Return the [x, y] coordinate for the center point of the cell that contains the specified text.  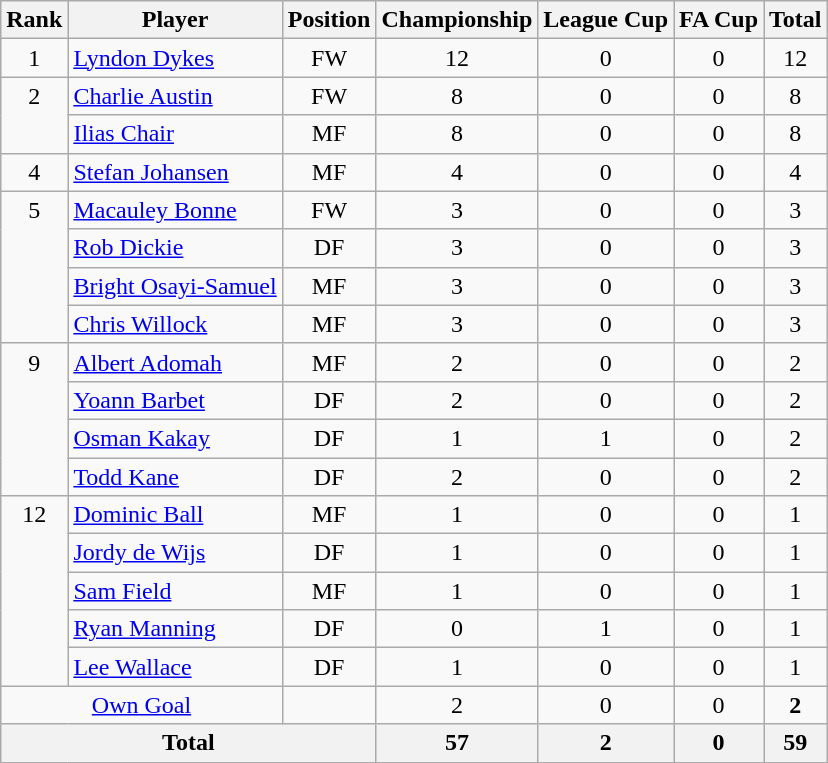
Bright Osayi-Samuel [175, 286]
Own Goal [142, 705]
Rob Dickie [175, 248]
Stefan Johansen [175, 172]
Charlie Austin [175, 96]
59 [796, 743]
Rank [34, 20]
Macauley Bonne [175, 210]
Lyndon Dykes [175, 58]
Position [329, 20]
Jordy de Wijs [175, 553]
Championship [457, 20]
League Cup [606, 20]
Sam Field [175, 591]
Osman Kakay [175, 438]
Player [175, 20]
Ryan Manning [175, 629]
5 [34, 267]
FA Cup [719, 20]
Dominic Ball [175, 515]
Ilias Chair [175, 134]
Lee Wallace [175, 667]
Todd Kane [175, 477]
Yoann Barbet [175, 400]
57 [457, 743]
Albert Adomah [175, 362]
9 [34, 419]
Chris Willock [175, 324]
